Identify which cell holds the provided text, then report its [X, Y] central coordinate. 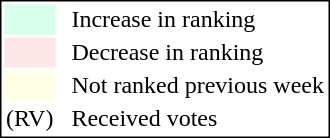
Increase in ranking [198, 19]
Decrease in ranking [198, 53]
Received votes [198, 119]
Not ranked previous week [198, 85]
(RV) [29, 119]
